Return (x, y) of the center of cell containing provided text 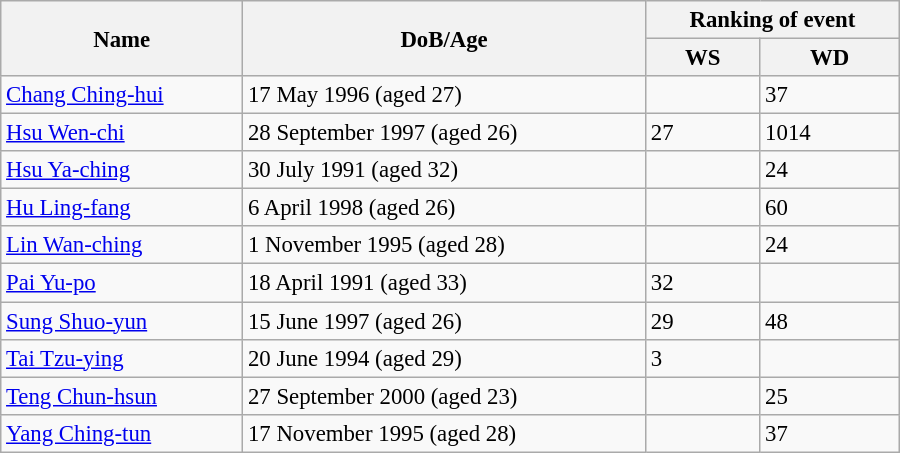
Chang Ching-hui (122, 95)
6 April 1998 (aged 26) (444, 208)
DoB/Age (444, 38)
27 September 2000 (aged 23) (444, 396)
WD (830, 58)
Hsu Ya-ching (122, 170)
25 (830, 396)
Hu Ling-fang (122, 208)
18 April 1991 (aged 33) (444, 283)
Yang Ching-tun (122, 433)
Sung Shuo-yun (122, 321)
Ranking of event (772, 20)
27 (702, 133)
20 June 1994 (aged 29) (444, 358)
1014 (830, 133)
32 (702, 283)
Pai Yu-po (122, 283)
3 (702, 358)
48 (830, 321)
28 September 1997 (aged 26) (444, 133)
Lin Wan-ching (122, 245)
17 May 1996 (aged 27) (444, 95)
Hsu Wen-chi (122, 133)
1 November 1995 (aged 28) (444, 245)
Name (122, 38)
WS (702, 58)
60 (830, 208)
Tai Tzu-ying (122, 358)
30 July 1991 (aged 32) (444, 170)
17 November 1995 (aged 28) (444, 433)
15 June 1997 (aged 26) (444, 321)
Teng Chun-hsun (122, 396)
29 (702, 321)
